From the cell containing the given text, extract its center point as (X, Y) coordinate. 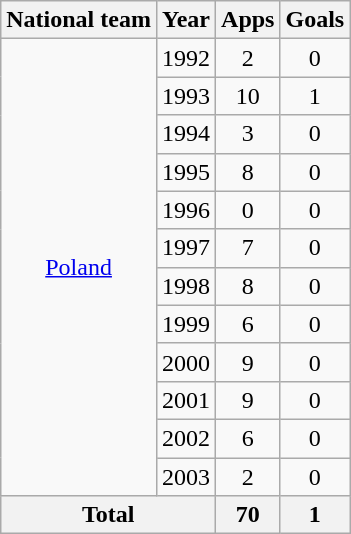
2000 (186, 362)
1997 (186, 248)
1994 (186, 134)
Total (108, 515)
National team (79, 20)
1993 (186, 96)
70 (248, 515)
1992 (186, 58)
2002 (186, 438)
1998 (186, 286)
2001 (186, 400)
Goals (315, 20)
Apps (248, 20)
3 (248, 134)
7 (248, 248)
2003 (186, 477)
1999 (186, 324)
Poland (79, 268)
1996 (186, 210)
1995 (186, 172)
10 (248, 96)
Year (186, 20)
